Detect which cell encompasses the target text, then output its [X, Y] center coordinate. 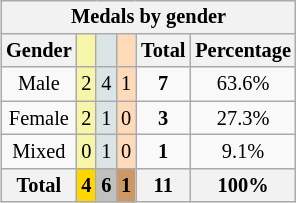
Male [38, 84]
Gender [38, 51]
3 [163, 118]
11 [163, 185]
9.1% [243, 152]
Percentage [243, 51]
63.6% [243, 84]
100% [243, 185]
27.3% [243, 118]
Medals by gender [148, 17]
7 [163, 84]
6 [106, 185]
Female [38, 118]
Mixed [38, 152]
